Find where the given text appears and provide that cell's center as [x, y] coordinate. 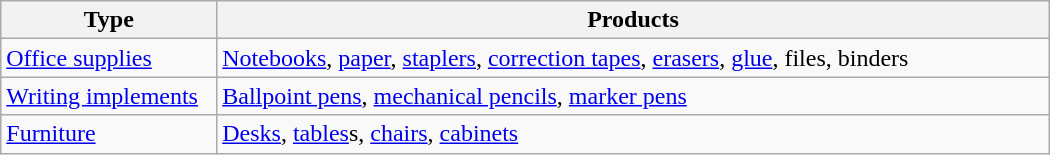
Furniture [109, 134]
Ballpoint pens, mechanical pencils, marker pens [634, 96]
Writing implements [109, 96]
Office supplies [109, 58]
Desks, tabless, chairs, cabinets [634, 134]
Products [634, 20]
Type [109, 20]
Notebooks, paper, staplers, correction tapes, erasers, glue, files, binders [634, 58]
